Find where the given text appears and provide that cell's center as (x, y) coordinate. 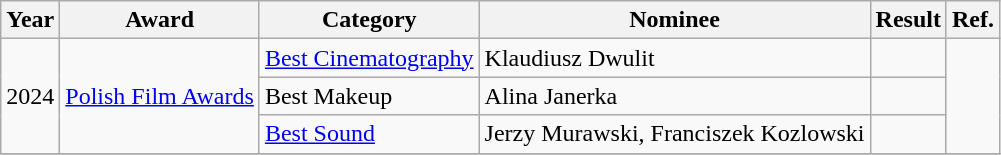
Ref. (972, 20)
Alina Janerka (674, 96)
Polish Film Awards (160, 96)
Klaudiusz Dwulit (674, 58)
Best Makeup (369, 96)
Category (369, 20)
Year (30, 20)
Result (908, 20)
Best Cinematography (369, 58)
Award (160, 20)
Best Sound (369, 134)
Nominee (674, 20)
Jerzy Murawski, Franciszek Kozlowski (674, 134)
2024 (30, 96)
